Search for the cell housing the specified text and yield its [x, y] center coordinate. 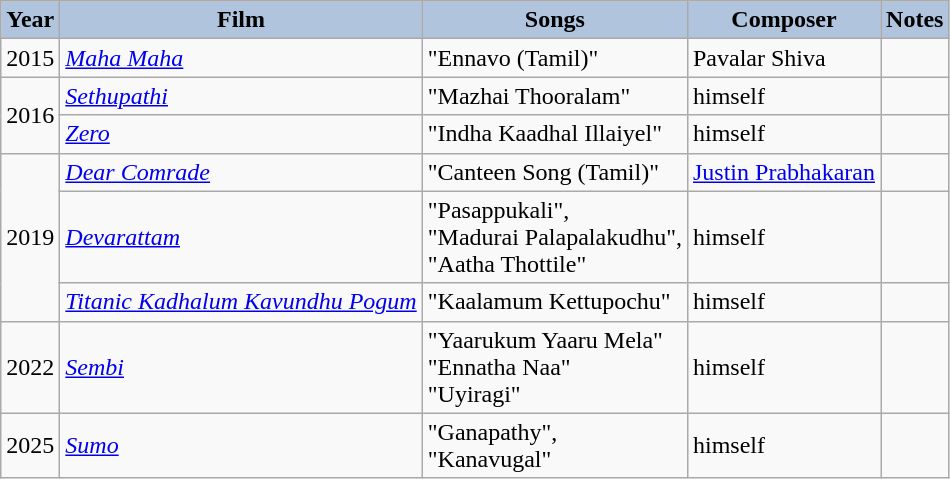
Zero [241, 134]
Sumo [241, 446]
"Ganapathy","Kanavugal" [554, 446]
Devarattam [241, 237]
Notes [915, 20]
"Yaarukum Yaaru Mela" "Ennatha Naa" "Uyiragi" [554, 367]
"Ennavo (Tamil)" [554, 58]
Titanic Kadhalum Kavundhu Pogum [241, 302]
"Mazhai Thooralam" [554, 96]
2016 [30, 115]
Justin Prabhakaran [784, 172]
Film [241, 20]
"Indha Kaadhal Illaiyel" [554, 134]
Year [30, 20]
2015 [30, 58]
Sembi [241, 367]
2019 [30, 237]
"Canteen Song (Tamil)" [554, 172]
2025 [30, 446]
Pavalar Shiva [784, 58]
Maha Maha [241, 58]
2022 [30, 367]
Composer [784, 20]
"Kaalamum Kettupochu" [554, 302]
Sethupathi [241, 96]
Dear Comrade [241, 172]
Songs [554, 20]
"Pasappukali","Madurai Palapalakudhu","Aatha Thottile" [554, 237]
